Scan for the cell matching the given text and deliver its [X, Y] coordinate at center. 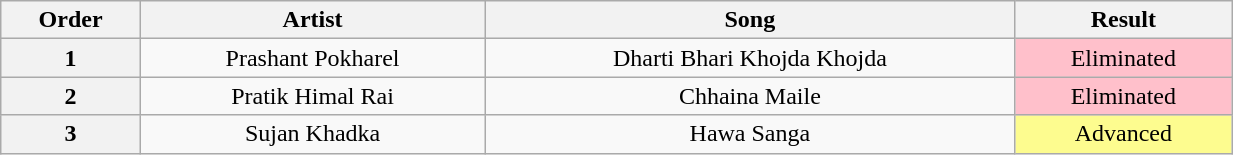
3 [71, 134]
Order [71, 20]
Chhaina Maile [750, 96]
Song [750, 20]
Pratik Himal Rai [312, 96]
Prashant Pokharel [312, 58]
Hawa Sanga [750, 134]
Result [1124, 20]
Advanced [1124, 134]
Artist [312, 20]
2 [71, 96]
1 [71, 58]
Sujan Khadka [312, 134]
Dharti Bhari Khojda Khojda [750, 58]
